Detect which cell encompasses the target text, then output its [X, Y] center coordinate. 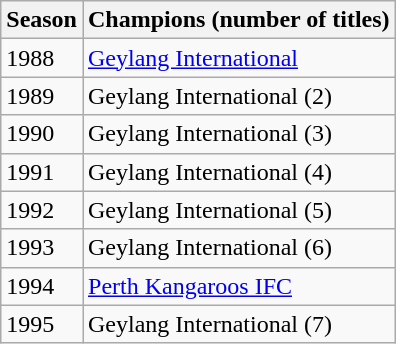
Geylang International (3) [238, 134]
1994 [42, 286]
Geylang International (7) [238, 324]
1995 [42, 324]
Season [42, 20]
1993 [42, 248]
1990 [42, 134]
1989 [42, 96]
Geylang International (2) [238, 96]
Champions (number of titles) [238, 20]
1991 [42, 172]
1988 [42, 58]
Perth Kangaroos IFC [238, 286]
Geylang International (6) [238, 248]
Geylang International [238, 58]
1992 [42, 210]
Geylang International (4) [238, 172]
Geylang International (5) [238, 210]
